Detect which cell encompasses the target text, then output its [x, y] center coordinate. 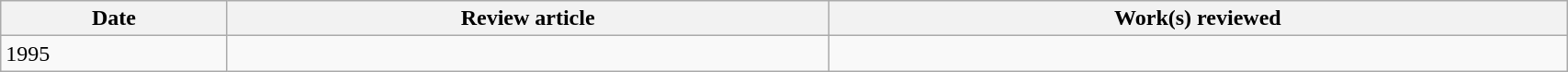
Work(s) reviewed [1198, 18]
Review article [527, 18]
1995 [114, 54]
Date [114, 18]
